Identify which cell holds the provided text, then report its [X, Y] central coordinate. 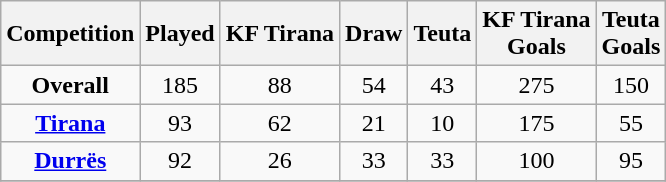
Draw [374, 34]
88 [280, 85]
92 [180, 161]
Durrës [70, 161]
43 [442, 85]
KF Tirana [280, 34]
Competition [70, 34]
Overall [70, 85]
54 [374, 85]
21 [374, 123]
185 [180, 85]
Tirana [70, 123]
26 [280, 161]
62 [280, 123]
95 [631, 161]
Played [180, 34]
Teuta Goals [631, 34]
93 [180, 123]
KF Tirana Goals [536, 34]
10 [442, 123]
55 [631, 123]
275 [536, 85]
150 [631, 85]
Teuta [442, 34]
175 [536, 123]
100 [536, 161]
